From the cell containing the given text, extract its center point as (X, Y) coordinate. 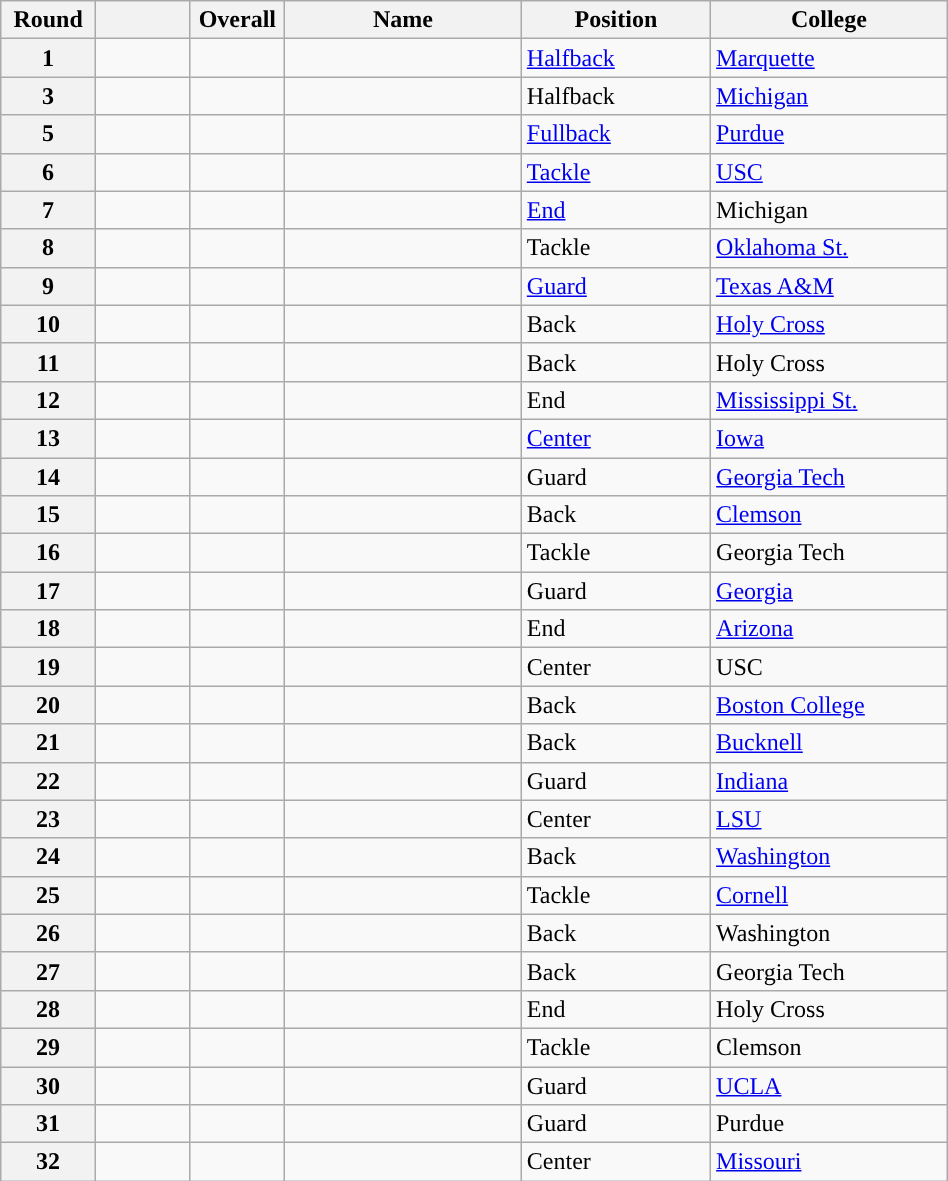
16 (48, 553)
Mississippi St. (830, 400)
32 (48, 1162)
5 (48, 134)
Round (48, 20)
15 (48, 515)
10 (48, 324)
28 (48, 1009)
8 (48, 248)
Position (616, 20)
Georgia (830, 591)
20 (48, 705)
23 (48, 819)
Fullback (616, 134)
College (830, 20)
25 (48, 895)
22 (48, 781)
Cornell (830, 895)
Overall (238, 20)
29 (48, 1047)
3 (48, 96)
17 (48, 591)
Missouri (830, 1162)
6 (48, 172)
Iowa (830, 438)
19 (48, 667)
1 (48, 58)
LSU (830, 819)
Boston College (830, 705)
7 (48, 210)
Texas A&M (830, 286)
26 (48, 933)
24 (48, 857)
31 (48, 1124)
Arizona (830, 629)
Bucknell (830, 743)
11 (48, 362)
Indiana (830, 781)
Marquette (830, 58)
30 (48, 1085)
21 (48, 743)
Oklahoma St. (830, 248)
18 (48, 629)
14 (48, 477)
UCLA (830, 1085)
27 (48, 971)
Name (404, 20)
12 (48, 400)
9 (48, 286)
13 (48, 438)
